Pinpoint the cell where the given text exists, returning its (X, Y) midpoint coordinate. 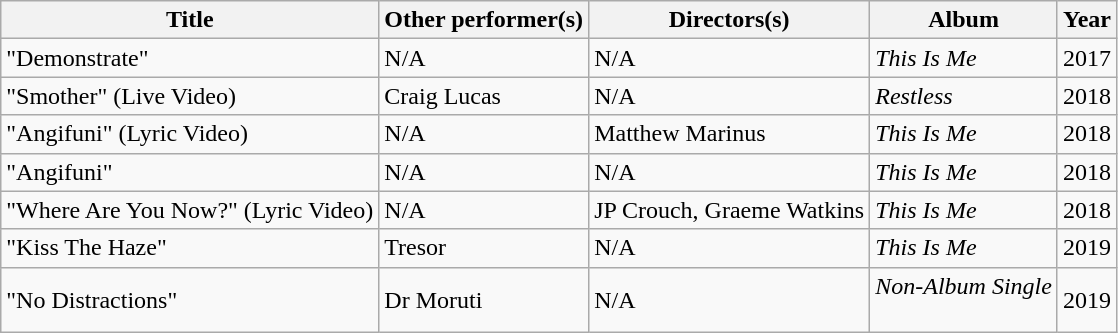
"Angifuni" (190, 172)
Tresor (484, 248)
Directors(s) (730, 20)
"Kiss The Haze" (190, 248)
"Where Are You Now?" (Lyric Video) (190, 210)
Restless (964, 96)
Matthew Marinus (730, 134)
"Angifuni" (Lyric Video) (190, 134)
Other performer(s) (484, 20)
Dr Moruti (484, 300)
2017 (1086, 58)
Title (190, 20)
Non-Album Single (964, 300)
Craig Lucas (484, 96)
"Smother" (Live Video) (190, 96)
"Demonstrate" (190, 58)
"No Distractions" (190, 300)
Year (1086, 20)
JP Crouch, Graeme Watkins (730, 210)
Album (964, 20)
